Return the [X, Y] coordinate for the center point of the cell that contains the specified text.  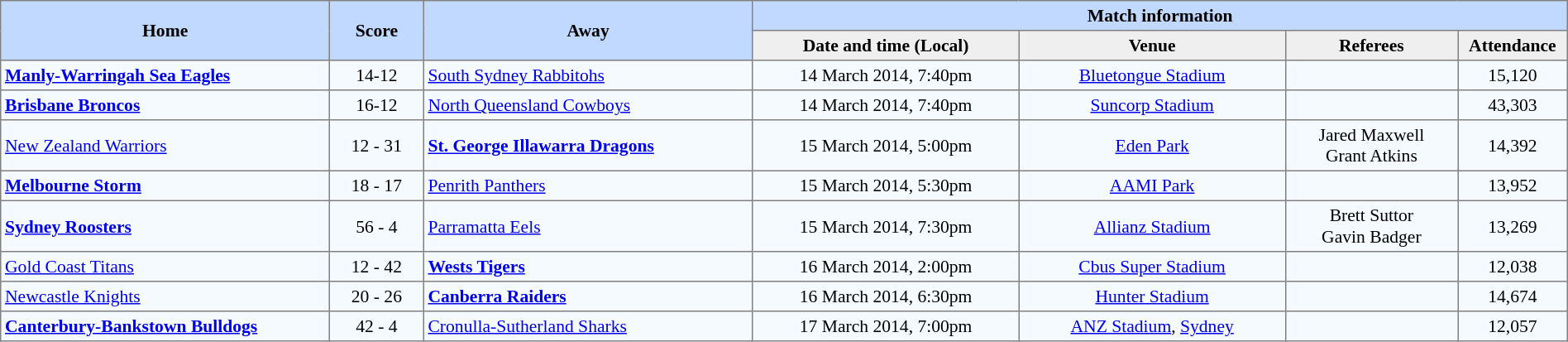
Brett Suttor Gavin Badger [1371, 226]
Venue [1152, 46]
Allianz Stadium [1152, 226]
15 March 2014, 5:00pm [886, 146]
43,303 [1513, 105]
North Queensland Cowboys [588, 105]
Referees [1371, 46]
Canberra Raiders [588, 296]
12,057 [1513, 326]
Jared Maxwell Grant Atkins [1371, 146]
Match information [1159, 16]
15 March 2014, 7:30pm [886, 226]
15 March 2014, 5:30pm [886, 185]
16-12 [377, 105]
12,038 [1513, 267]
13,269 [1513, 226]
Brisbane Broncos [165, 105]
ANZ Stadium, Sydney [1152, 326]
Date and time (Local) [886, 46]
Suncorp Stadium [1152, 105]
Parramatta Eels [588, 226]
Manly-Warringah Sea Eagles [165, 75]
56 - 4 [377, 226]
South Sydney Rabbitohs [588, 75]
Eden Park [1152, 146]
Newcastle Knights [165, 296]
Away [588, 31]
12 - 31 [377, 146]
Bluetongue Stadium [1152, 75]
17 March 2014, 7:00pm [886, 326]
14-12 [377, 75]
Melbourne Storm [165, 185]
Score [377, 31]
AAMI Park [1152, 185]
15,120 [1513, 75]
20 - 26 [377, 296]
Cronulla-Sutherland Sharks [588, 326]
Attendance [1513, 46]
12 - 42 [377, 267]
14,392 [1513, 146]
16 March 2014, 6:30pm [886, 296]
Gold Coast Titans [165, 267]
St. George Illawarra Dragons [588, 146]
New Zealand Warriors [165, 146]
Canterbury-Bankstown Bulldogs [165, 326]
Sydney Roosters [165, 226]
42 - 4 [377, 326]
14,674 [1513, 296]
Cbus Super Stadium [1152, 267]
18 - 17 [377, 185]
Home [165, 31]
13,952 [1513, 185]
Hunter Stadium [1152, 296]
Wests Tigers [588, 267]
Penrith Panthers [588, 185]
16 March 2014, 2:00pm [886, 267]
